Return the [X, Y] coordinate for the center point of the cell that contains the specified text.  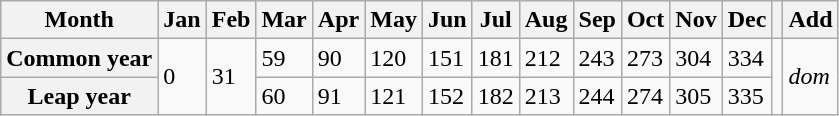
243 [597, 58]
Feb [231, 20]
Jul [496, 20]
Aug [546, 20]
Jan [182, 20]
182 [496, 96]
Apr [338, 20]
Month [80, 20]
121 [394, 96]
Dec [747, 20]
181 [496, 58]
Oct [645, 20]
Jun [447, 20]
274 [645, 96]
335 [747, 96]
Nov [696, 20]
Leap year [80, 96]
305 [696, 96]
334 [747, 58]
151 [447, 58]
244 [597, 96]
212 [546, 58]
152 [447, 96]
273 [645, 58]
91 [338, 96]
Mar [284, 20]
120 [394, 58]
Common year [80, 58]
May [394, 20]
Sep [597, 20]
Add [810, 20]
90 [338, 58]
304 [696, 58]
0 [182, 77]
59 [284, 58]
31 [231, 77]
213 [546, 96]
60 [284, 96]
dom [810, 77]
